Locate the cell with the specified text and output its [X, Y] center coordinate. 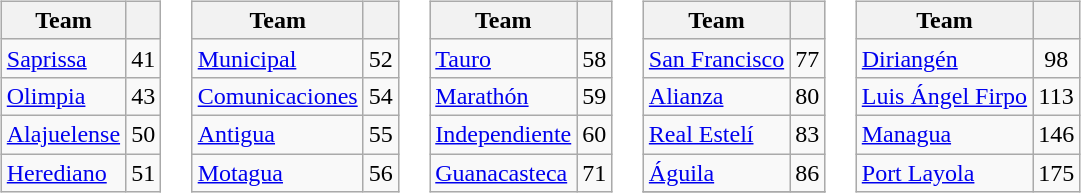
Luis Ángel Firpo [944, 96]
60 [594, 134]
51 [144, 173]
80 [808, 96]
Marathón [504, 96]
59 [594, 96]
50 [144, 134]
77 [808, 58]
55 [380, 134]
Herediano [63, 173]
Independiente [504, 134]
Port Layola [944, 173]
San Francisco [716, 58]
58 [594, 58]
175 [1056, 173]
56 [380, 173]
Alianza [716, 96]
Guanacasteca [504, 173]
Comunicaciones [278, 96]
146 [1056, 134]
Águila [716, 173]
98 [1056, 58]
Managua [944, 134]
41 [144, 58]
Olimpia [63, 96]
Diriangén [944, 58]
Real Estelí [716, 134]
Alajuelense [63, 134]
86 [808, 173]
Motagua [278, 173]
Municipal [278, 58]
Antigua [278, 134]
Tauro [504, 58]
54 [380, 96]
83 [808, 134]
43 [144, 96]
71 [594, 173]
113 [1056, 96]
Saprissa [63, 58]
52 [380, 58]
